Return [x, y] of the center of cell containing provided text 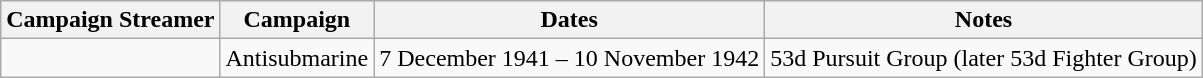
53d Pursuit Group (later 53d Fighter Group) [984, 58]
Dates [570, 20]
Campaign [297, 20]
Notes [984, 20]
Campaign Streamer [110, 20]
Antisubmarine [297, 58]
7 December 1941 – 10 November 1942 [570, 58]
